Output the [X, Y] coordinate of the center of the cell containing the given text.  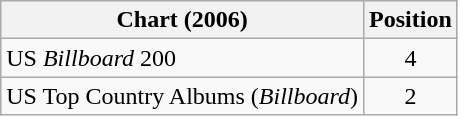
US Top Country Albums (Billboard) [182, 96]
Position [411, 20]
2 [411, 96]
Chart (2006) [182, 20]
4 [411, 58]
US Billboard 200 [182, 58]
